For the text-containing cell, return its midpoint in (x, y) coordinate format. 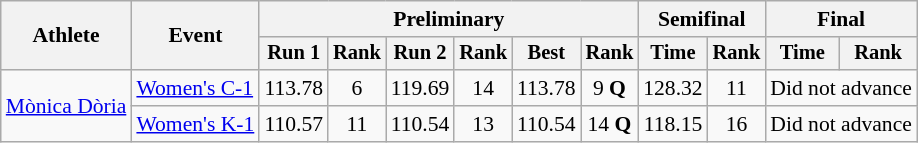
Run 1 (294, 54)
14 Q (610, 124)
13 (483, 124)
9 Q (610, 88)
16 (737, 124)
Athlete (66, 36)
Final (841, 19)
Preliminary (448, 19)
118.15 (672, 124)
14 (483, 88)
Event (195, 36)
110.57 (294, 124)
Semifinal (702, 19)
119.69 (420, 88)
Women's C-1 (195, 88)
128.32 (672, 88)
Women's K-1 (195, 124)
Mònica Dòria (66, 106)
Best (546, 54)
6 (357, 88)
Run 2 (420, 54)
